Locate the cell with the specified text and output its (x, y) center coordinate. 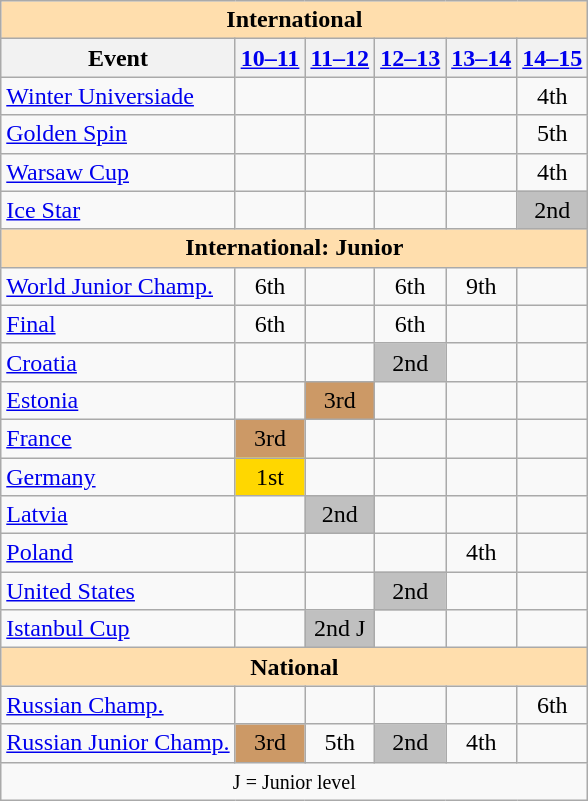
11–12 (340, 58)
International (294, 20)
United States (118, 591)
Latvia (118, 515)
Event (118, 58)
International: Junior (294, 248)
World Junior Champ. (118, 286)
Russian Junior Champ. (118, 743)
12–13 (410, 58)
Estonia (118, 400)
Warsaw Cup (118, 172)
J = Junior level (294, 781)
10–11 (270, 58)
Russian Champ. (118, 705)
Croatia (118, 362)
Final (118, 324)
Winter Universiade (118, 96)
National (294, 667)
9th (482, 286)
Poland (118, 553)
13–14 (482, 58)
France (118, 438)
Germany (118, 477)
2nd J (340, 629)
Istanbul Cup (118, 629)
14–15 (552, 58)
Ice Star (118, 210)
1st (270, 477)
Golden Spin (118, 134)
